Search for the cell housing the specified text and yield its (X, Y) center coordinate. 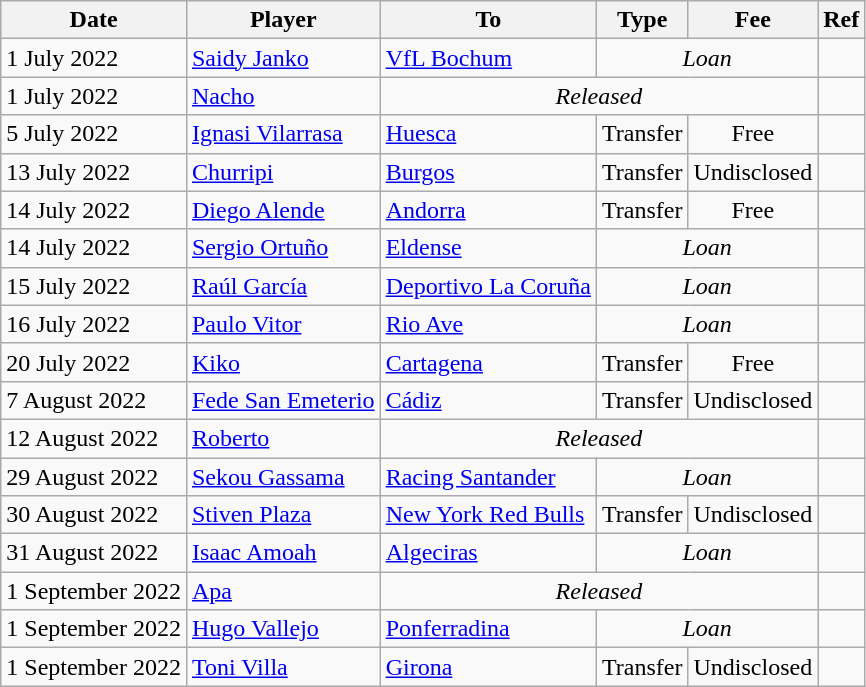
20 July 2022 (94, 362)
Date (94, 20)
Apa (283, 591)
New York Red Bulls (488, 515)
Racing Santander (488, 477)
31 August 2022 (94, 553)
Rio Ave (488, 324)
16 July 2022 (94, 324)
30 August 2022 (94, 515)
29 August 2022 (94, 477)
Fede San Emeterio (283, 400)
Girona (488, 667)
To (488, 20)
Nacho (283, 96)
Raúl García (283, 286)
Player (283, 20)
Fee (753, 20)
5 July 2022 (94, 134)
Hugo Vallejo (283, 629)
Andorra (488, 210)
7 August 2022 (94, 400)
Huesca (488, 134)
Paulo Vitor (283, 324)
Roberto (283, 438)
Cádiz (488, 400)
Deportivo La Coruña (488, 286)
VfL Bochum (488, 58)
Ponferradina (488, 629)
Sekou Gassama (283, 477)
Stiven Plaza (283, 515)
Toni Villa (283, 667)
Sergio Ortuño (283, 248)
Algeciras (488, 553)
12 August 2022 (94, 438)
Cartagena (488, 362)
Type (642, 20)
Ref (842, 20)
Isaac Amoah (283, 553)
Kiko (283, 362)
Churripi (283, 172)
Burgos (488, 172)
13 July 2022 (94, 172)
Saidy Janko (283, 58)
Eldense (488, 248)
Diego Alende (283, 210)
15 July 2022 (94, 286)
Ignasi Vilarrasa (283, 134)
